For the text-containing cell, return its midpoint in [x, y] coordinate format. 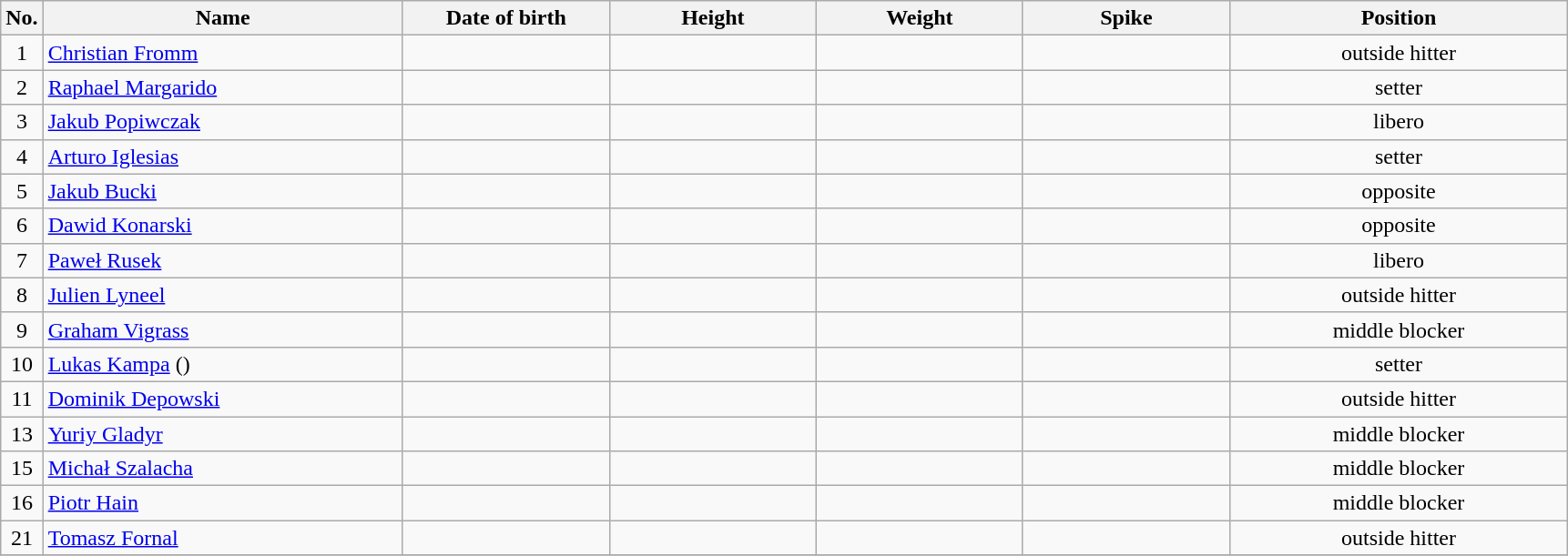
Name [222, 18]
3 [22, 122]
Michał Szalacha [222, 469]
4 [22, 157]
Julien Lyneel [222, 295]
Weight [920, 18]
No. [22, 18]
Date of birth [506, 18]
Christian Fromm [222, 53]
15 [22, 469]
Paweł Rusek [222, 260]
Dawid Konarski [222, 226]
Lukas Kampa () [222, 364]
Graham Vigrass [222, 329]
Piotr Hain [222, 503]
Dominik Depowski [222, 399]
2 [22, 87]
Tomasz Fornal [222, 538]
9 [22, 329]
21 [22, 538]
6 [22, 226]
Jakub Popiwczak [222, 122]
8 [22, 295]
7 [22, 260]
5 [22, 191]
1 [22, 53]
Position [1399, 18]
Raphael Margarido [222, 87]
Arturo Iglesias [222, 157]
10 [22, 364]
Yuriy Gladyr [222, 434]
Jakub Bucki [222, 191]
Height [712, 18]
Spike [1125, 18]
16 [22, 503]
11 [22, 399]
13 [22, 434]
